Provide the (X, Y) coordinate of the cell's center where the given text is located.  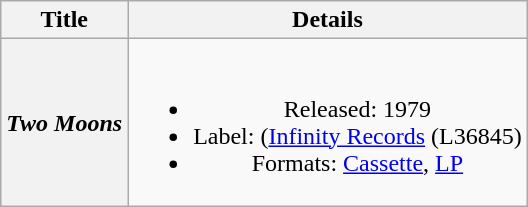
Details (328, 20)
Two Moons (64, 122)
Released: 1979Label: (Infinity Records (L36845)Formats: Cassette, LP (328, 122)
Title (64, 20)
